Identify which cell holds the provided text, then report its [X, Y] central coordinate. 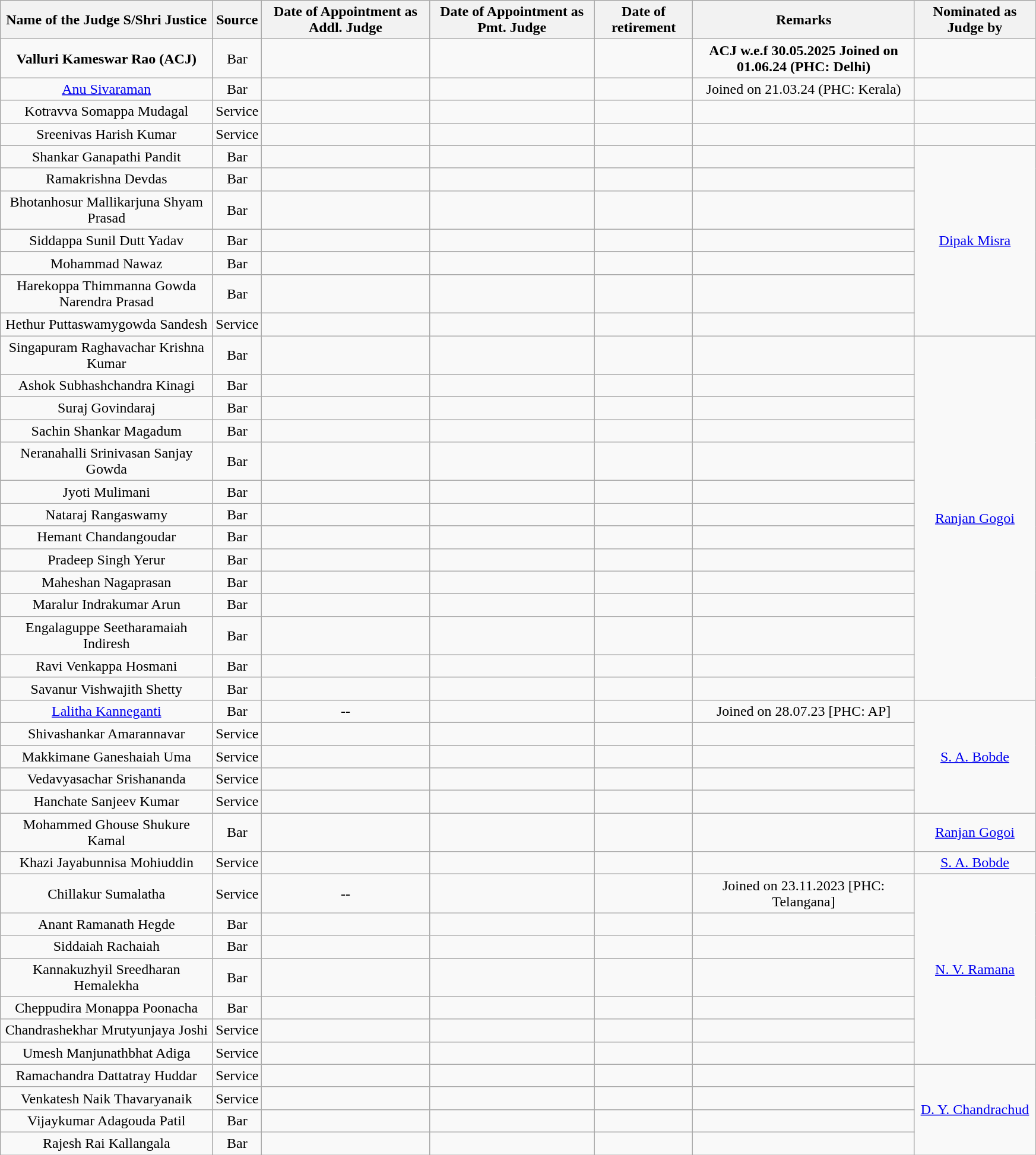
Ramakrishna Devdas [107, 179]
Mohammad Nawaz [107, 263]
N. V. Ramana [975, 969]
Date of retirement [644, 20]
Engalaguppe Seetharamaiah Indiresh [107, 635]
Vijaykumar Adagouda Patil [107, 1121]
Sreenivas Harish Kumar [107, 134]
Date of Appointment as Addl. Judge [346, 20]
Lalitha Kanneganti [107, 711]
Anu Sivaraman [107, 89]
Nominated as Judge by [975, 20]
Suraj Govindaraj [107, 408]
Ramachandra Dattatray Huddar [107, 1075]
D. Y. Chandrachud [975, 1109]
Ashok Subhashchandra Kinagi [107, 386]
Date of Appointment as Pmt. Judge [512, 20]
Sachin Shankar Magadum [107, 431]
Bhotanhosur Mallikarjuna Shyam Prasad [107, 210]
Vedavyasachar Srishananda [107, 779]
Harekoppa Thimmanna Gowda Narendra Prasad [107, 293]
Joined on 21.03.24 (PHC: Kerala) [804, 89]
Khazi Jayabunnisa Mohiuddin [107, 863]
Dipak Misra [975, 240]
Remarks [804, 20]
Nataraj Rangaswamy [107, 515]
Hanchate Sanjeev Kumar [107, 802]
Jyoti Mulimani [107, 492]
Kotravva Somappa Mudagal [107, 112]
ACJ w.e.f 30.05.2025 Joined on 01.06.24 (PHC: Delhi) [804, 58]
Pradeep Singh Yerur [107, 560]
Shivashankar Amarannavar [107, 734]
Valluri Kameswar Rao (ACJ) [107, 58]
Maheshan Nagaprasan [107, 582]
Savanur Vishwajith Shetty [107, 688]
Hemant Chandangoudar [107, 537]
Shankar Ganapathi Pandit [107, 157]
Anant Ramanath Hegde [107, 924]
Joined on 23.11.2023 [PHC: Telangana] [804, 894]
Ravi Venkappa Hosmani [107, 666]
Cheppudira Monappa Poonacha [107, 1008]
Neranahalli Srinivasan Sanjay Gowda [107, 462]
Name of the Judge S/Shri Justice [107, 20]
Chandrashekhar Mrutyunjaya Joshi [107, 1030]
Siddaiah Rachaiah [107, 947]
Umesh Manjunathbhat Adiga [107, 1053]
Mohammed Ghouse Shukure Kamal [107, 832]
Hethur Puttaswamygowda Sandesh [107, 324]
Chillakur Sumalatha [107, 894]
Source [237, 20]
Kannakuzhyil Sreedharan Hemalekha [107, 977]
Singapuram Raghavachar Krishna Kumar [107, 355]
Siddappa Sunil Dutt Yadav [107, 240]
Makkimane Ganeshaiah Uma [107, 757]
Rajesh Rai Kallangala [107, 1143]
Venkatesh Naik Thavaryanaik [107, 1098]
Maralur Indrakumar Arun [107, 605]
Joined on 28.07.23 [PHC: AP] [804, 711]
